Pinpoint the cell where the given text exists, returning its (x, y) midpoint coordinate. 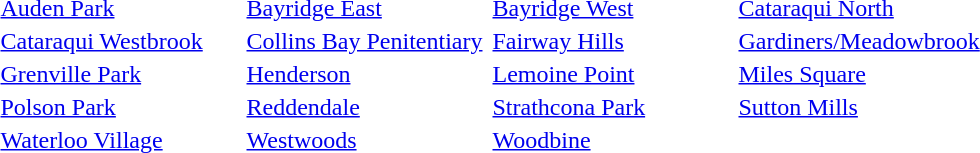
Reddendale (366, 107)
Strathcona Park (612, 107)
Lemoine Point (612, 74)
Collins Bay Penitentiary (366, 41)
Henderson (366, 74)
Fairway Hills (612, 41)
